Locate the cell with the specified text and output its (X, Y) center coordinate. 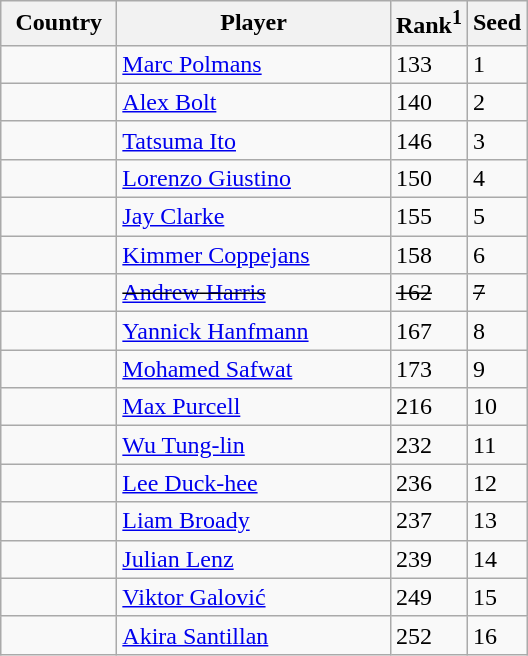
232 (428, 445)
2 (496, 102)
10 (496, 407)
Julian Lenz (254, 559)
Lee Duck-hee (254, 483)
11 (496, 445)
6 (496, 255)
237 (428, 521)
Jay Clarke (254, 217)
3 (496, 140)
4 (496, 178)
155 (428, 217)
236 (428, 483)
252 (428, 635)
Rank1 (428, 24)
Tatsuma Ito (254, 140)
216 (428, 407)
1 (496, 64)
Country (59, 24)
12 (496, 483)
167 (428, 331)
7 (496, 293)
9 (496, 369)
Alex Bolt (254, 102)
173 (428, 369)
5 (496, 217)
Viktor Galović (254, 597)
Player (254, 24)
Kimmer Coppejans (254, 255)
146 (428, 140)
13 (496, 521)
Seed (496, 24)
Max Purcell (254, 407)
Marc Polmans (254, 64)
140 (428, 102)
158 (428, 255)
15 (496, 597)
8 (496, 331)
Wu Tung-lin (254, 445)
150 (428, 178)
Akira Santillan (254, 635)
239 (428, 559)
Andrew Harris (254, 293)
Liam Broady (254, 521)
249 (428, 597)
Mohamed Safwat (254, 369)
Yannick Hanfmann (254, 331)
162 (428, 293)
133 (428, 64)
Lorenzo Giustino (254, 178)
14 (496, 559)
16 (496, 635)
